Search for the cell housing the specified text and yield its [x, y] center coordinate. 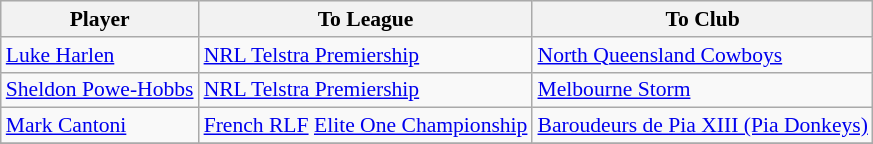
Sheldon Powe-Hobbs [100, 90]
Mark Cantoni [100, 126]
Melbourne Storm [702, 90]
Player [100, 19]
To League [366, 19]
To Club [702, 19]
Baroudeurs de Pia XIII (Pia Donkeys) [702, 126]
French RLF Elite One Championship [366, 126]
North Queensland Cowboys [702, 55]
Luke Harlen [100, 55]
